Pinpoint the cell where the given text exists, returning its [X, Y] midpoint coordinate. 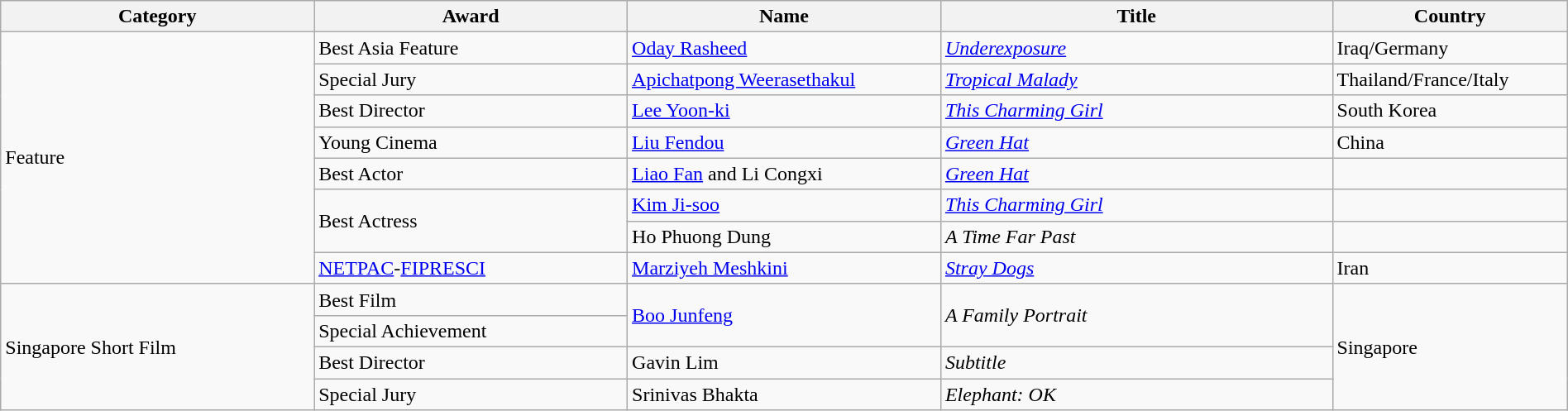
Category [157, 17]
Gavin Lim [784, 362]
Subtitle [1136, 362]
Name [784, 17]
Kim Ji-soo [784, 205]
Young Cinema [471, 142]
Best Actor [471, 174]
Country [1450, 17]
Best Actress [471, 221]
South Korea [1450, 111]
Award [471, 17]
Iraq/Germany [1450, 48]
Singapore Short Film [157, 346]
A Time Far Past [1136, 237]
China [1450, 142]
NETPAC-FIPRESCI [471, 268]
Special Achievement [471, 331]
Tropical Malady [1136, 79]
Lee Yoon-ki [784, 111]
Feature [157, 158]
Singapore [1450, 346]
Best Film [471, 299]
Title [1136, 17]
Liu Fendou [784, 142]
Thailand/France/Italy [1450, 79]
Oday Rasheed [784, 48]
Underexposure [1136, 48]
Srinivas Bhakta [784, 394]
Stray Dogs [1136, 268]
Apichatpong Weerasethakul [784, 79]
Ho Phuong Dung [784, 237]
Elephant: OK [1136, 394]
Iran [1450, 268]
A Family Portrait [1136, 315]
Liao Fan and Li Congxi [784, 174]
Best Asia Feature [471, 48]
Boo Junfeng [784, 315]
Marziyeh Meshkini [784, 268]
